Search for the cell housing the specified text and yield its [x, y] center coordinate. 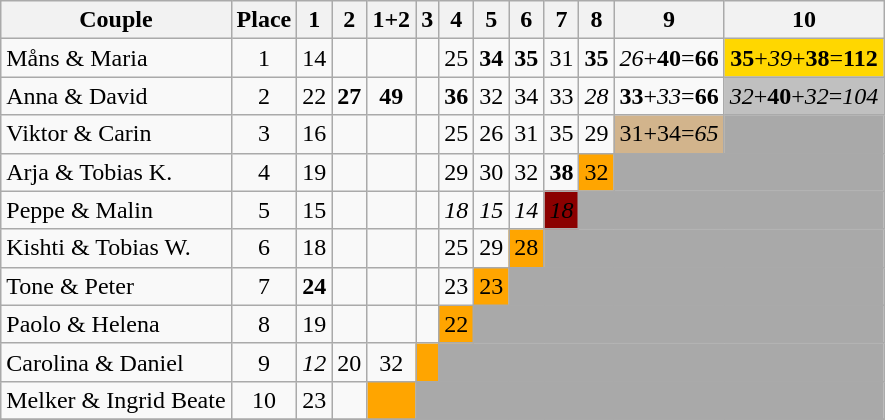
Paolo & Helena [116, 324]
31+34=65 [669, 134]
Anna & David [116, 96]
Måns & Maria [116, 58]
Tone & Peter [116, 286]
38 [562, 172]
Arja & Tobias K. [116, 172]
26 [492, 134]
1+2 [392, 20]
24 [314, 286]
Carolina & Daniel [116, 362]
Viktor & Carin [116, 134]
Couple [116, 20]
36 [456, 96]
27 [350, 96]
30 [492, 172]
33 [562, 96]
Place [264, 20]
49 [392, 96]
33+33=66 [669, 96]
26+40=66 [669, 58]
32+40+32=104 [804, 96]
20 [350, 362]
Melker & Ingrid Beate [116, 400]
Kishti & Tobias W. [116, 248]
Peppe & Malin [116, 210]
12 [314, 362]
35+39+38=112 [804, 58]
16 [314, 134]
